Return (X, Y) of the center of cell containing provided text 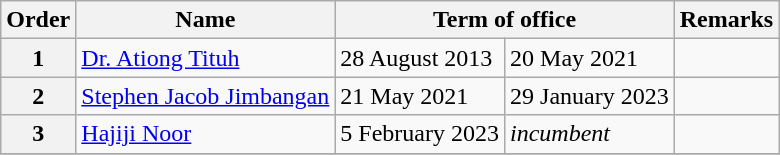
Stephen Jacob Jimbangan (206, 96)
29 January 2023 (590, 96)
Order (38, 20)
incumbent (590, 134)
Dr. Ationg Tituh (206, 58)
Remarks (726, 20)
1 (38, 58)
21 May 2021 (420, 96)
3 (38, 134)
Term of office (504, 20)
20 May 2021 (590, 58)
Hajiji Noor (206, 134)
2 (38, 96)
Name (206, 20)
5 February 2023 (420, 134)
28 August 2013 (420, 58)
